Detect which cell encompasses the target text, then output its [x, y] center coordinate. 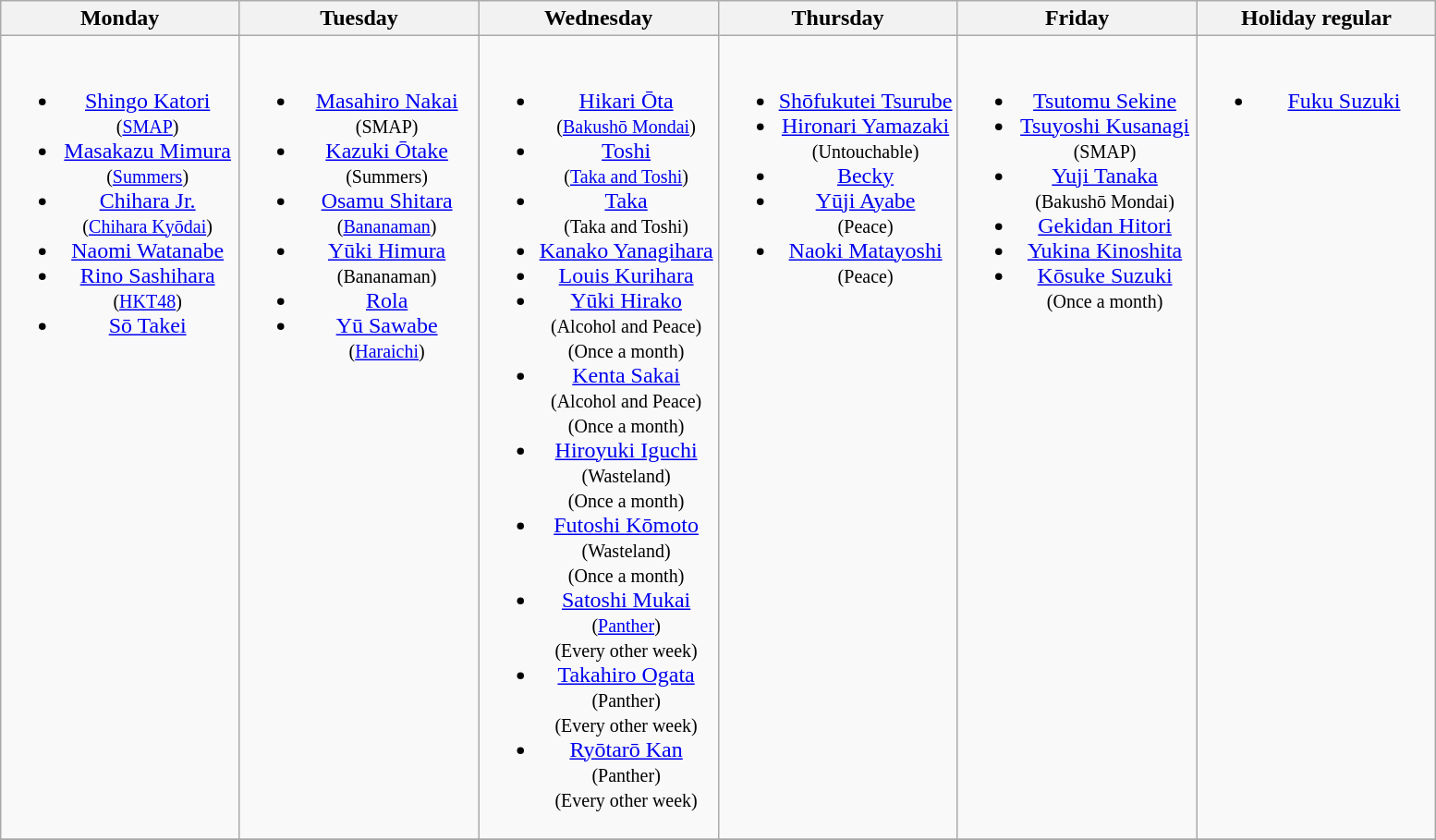
Friday [1077, 18]
Tsutomu SekineTsuyoshi Kusanagi(SMAP)Yuji Tanaka(Bakushō Mondai)Gekidan HitoriYukina KinoshitaKōsuke Suzuki(Once a month) [1077, 438]
Thursday [837, 18]
Shingo Katori(SMAP)Masakazu Mimura(Summers)Chihara Jr.(Chihara Kyōdai)Naomi WatanabeRino Sashihara(HKT48)Sō Takei [120, 438]
Masahiro Nakai(SMAP)Kazuki Ōtake(Summers)Osamu Shitara(Bananaman)Yūki Himura(Bananaman)RolaYū Sawabe(Haraichi) [359, 438]
Shōfukutei TsurubeHironari Yamazaki(Untouchable)BeckyYūji Ayabe(Peace)Naoki Matayoshi(Peace) [837, 438]
Tuesday [359, 18]
Wednesday [599, 18]
Monday [120, 18]
Holiday regular [1316, 18]
Fuku Suzuki [1316, 438]
